From the cell containing the given text, extract its center point as [X, Y] coordinate. 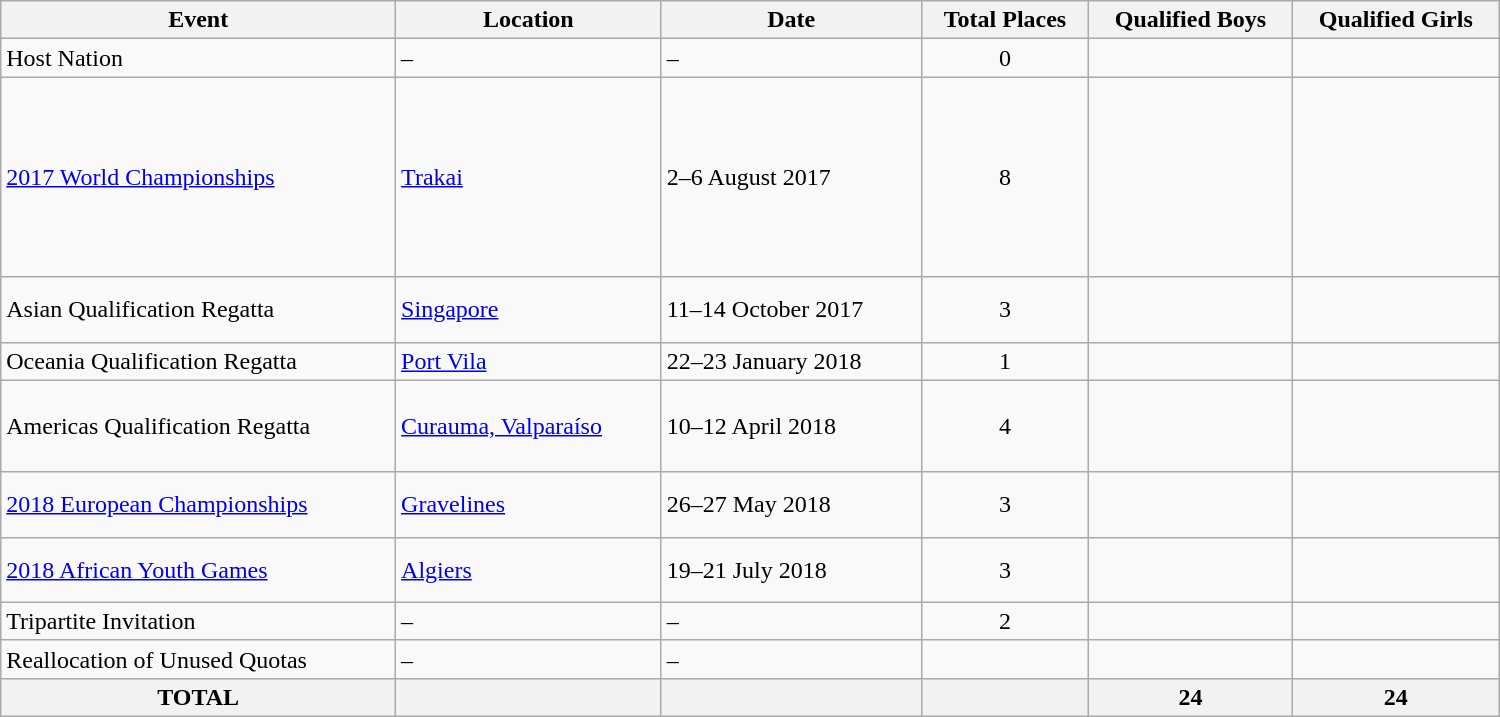
22–23 January 2018 [791, 361]
2017 World Championships [198, 177]
10–12 April 2018 [791, 426]
0 [1004, 58]
11–14 October 2017 [791, 310]
4 [1004, 426]
Singapore [529, 310]
2018 European Championships [198, 504]
1 [1004, 361]
Curauma, Valparaíso [529, 426]
26–27 May 2018 [791, 504]
Port Vila [529, 361]
Qualified Boys [1191, 20]
Trakai [529, 177]
Event [198, 20]
2018 African Youth Games [198, 570]
Host Nation [198, 58]
19–21 July 2018 [791, 570]
8 [1004, 177]
Date [791, 20]
Algiers [529, 570]
Oceania Qualification Regatta [198, 361]
Location [529, 20]
Asian Qualification Regatta [198, 310]
Total Places [1004, 20]
Reallocation of Unused Quotas [198, 659]
2–6 August 2017 [791, 177]
2 [1004, 621]
Gravelines [529, 504]
Qualified Girls [1396, 20]
Tripartite Invitation [198, 621]
TOTAL [198, 697]
Americas Qualification Regatta [198, 426]
